Determine the (X, Y) coordinate at the center of the cell enclosing the given text.  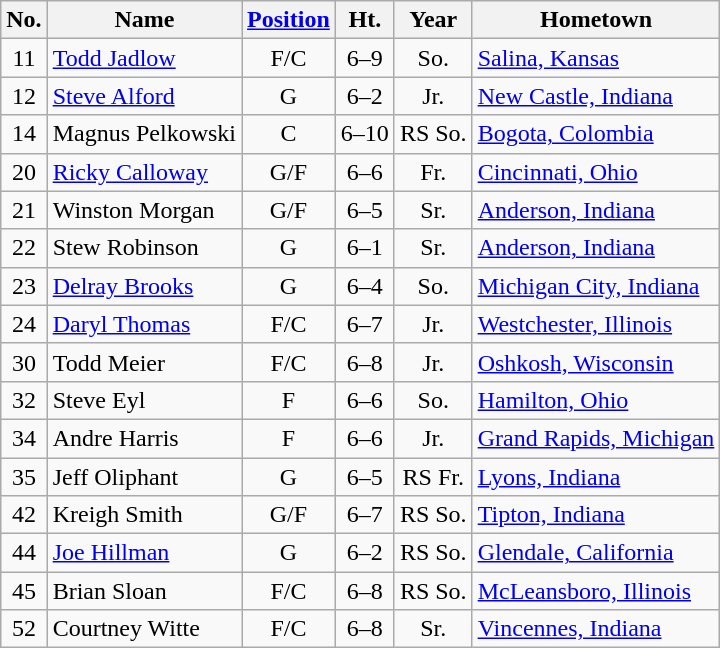
11 (24, 58)
14 (24, 134)
6–4 (364, 286)
Courtney Witte (144, 629)
22 (24, 248)
Vincennes, Indiana (596, 629)
30 (24, 362)
52 (24, 629)
34 (24, 438)
12 (24, 96)
Jeff Oliphant (144, 477)
Joe Hillman (144, 553)
35 (24, 477)
No. (24, 20)
6–1 (364, 248)
Brian Sloan (144, 591)
Daryl Thomas (144, 324)
Stew Robinson (144, 248)
Hamilton, Ohio (596, 400)
Steve Eyl (144, 400)
Winston Morgan (144, 210)
Todd Meier (144, 362)
Kreigh Smith (144, 515)
Ht. (364, 20)
Lyons, Indiana (596, 477)
Grand Rapids, Michigan (596, 438)
42 (24, 515)
45 (24, 591)
Bogota, Colombia (596, 134)
Fr. (433, 172)
New Castle, Indiana (596, 96)
24 (24, 324)
6–10 (364, 134)
Cincinnati, Ohio (596, 172)
Westchester, Illinois (596, 324)
20 (24, 172)
6–9 (364, 58)
Delray Brooks (144, 286)
Steve Alford (144, 96)
Hometown (596, 20)
Position (289, 20)
Name (144, 20)
Glendale, California (596, 553)
Year (433, 20)
McLeansboro, Illinois (596, 591)
23 (24, 286)
Magnus Pelkowski (144, 134)
Oshkosh, Wisconsin (596, 362)
21 (24, 210)
Michigan City, Indiana (596, 286)
Ricky Calloway (144, 172)
Salina, Kansas (596, 58)
Todd Jadlow (144, 58)
Tipton, Indiana (596, 515)
44 (24, 553)
RS Fr. (433, 477)
Andre Harris (144, 438)
C (289, 134)
32 (24, 400)
